Scan for the cell matching the given text and deliver its [X, Y] coordinate at center. 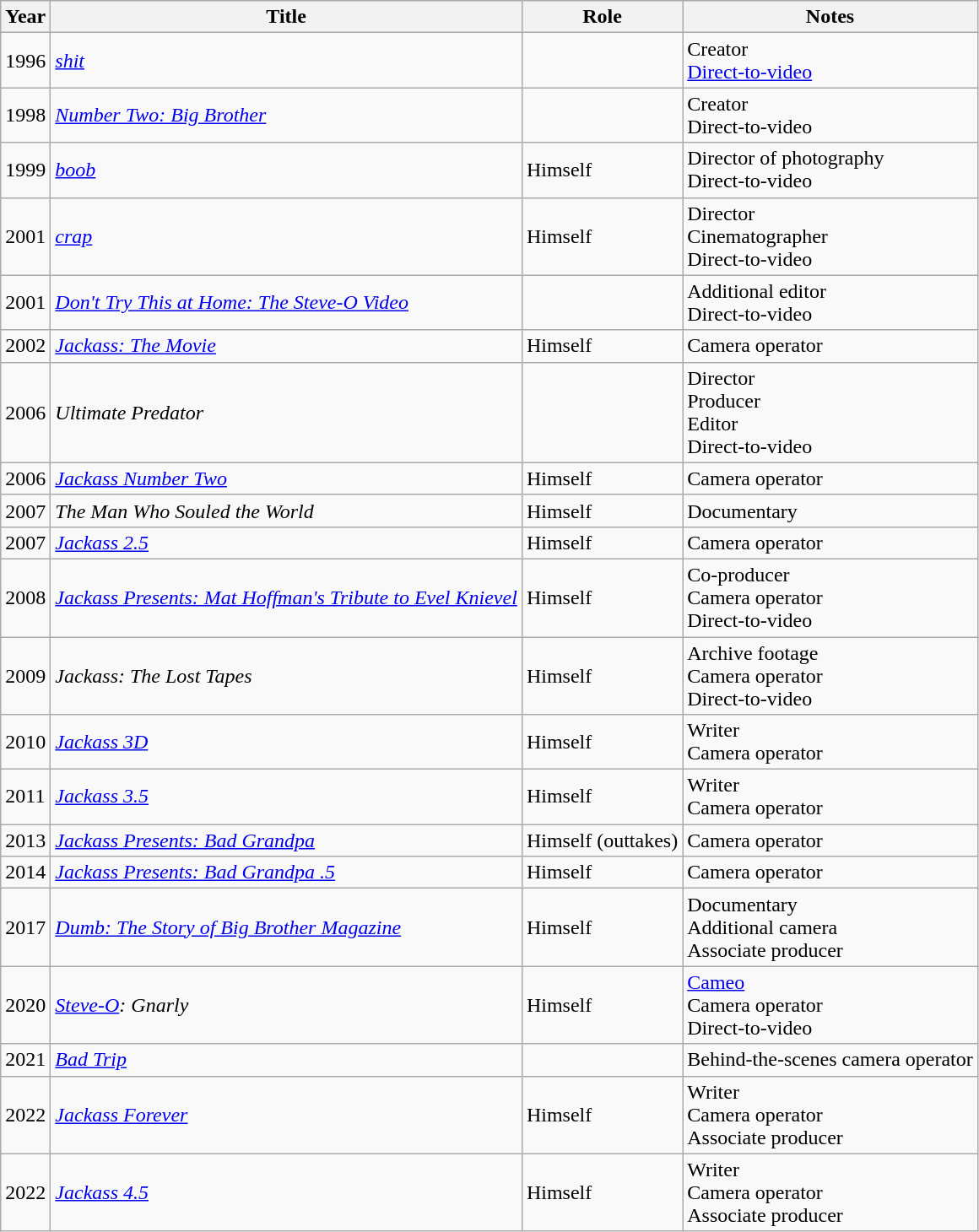
Jackass 3.5 [287, 797]
Don't Try This at Home: The Steve-O Video [287, 302]
1996 [25, 61]
Steve-O: Gnarly [287, 1005]
DirectorCinematographerDirect-to-video [830, 236]
Documentary [830, 511]
Director of photographyDirect-to-video [830, 170]
Title [287, 17]
Notes [830, 17]
Year [25, 17]
1999 [25, 170]
DocumentaryAdditional cameraAssociate producer [830, 927]
2013 [25, 840]
2014 [25, 873]
crap [287, 236]
Dumb: The Story of Big Brother Magazine [287, 927]
CameoCamera operatorDirect-to-video [830, 1005]
2010 [25, 743]
Co-producerCamera operatorDirect-to-video [830, 597]
Behind-the-scenes camera operator [830, 1060]
2011 [25, 797]
Bad Trip [287, 1060]
Role [602, 17]
Jackass Presents: Mat Hoffman's Tribute to Evel Knievel [287, 597]
2020 [25, 1005]
Jackass Presents: Bad Grandpa .5 [287, 873]
Jackass 3D [287, 743]
Additional editorDirect-to-video [830, 302]
Number Two: Big Brother [287, 115]
Jackass: The Movie [287, 346]
Jackass Forever [287, 1115]
Archive footageCamera operatorDirect-to-video [830, 675]
2002 [25, 346]
Ultimate Predator [287, 412]
2017 [25, 927]
Jackass 2.5 [287, 543]
2008 [25, 597]
Jackass Presents: Bad Grandpa [287, 840]
Jackass Number Two [287, 478]
Jackass: The Lost Tapes [287, 675]
Jackass 4.5 [287, 1192]
Himself (outtakes) [602, 840]
boob [287, 170]
DirectorProducerEditorDirect-to-video [830, 412]
shit [287, 61]
2009 [25, 675]
1998 [25, 115]
The Man Who Souled the World [287, 511]
2021 [25, 1060]
